Provide the (x, y) coordinate of the cell's center where the given text is located.  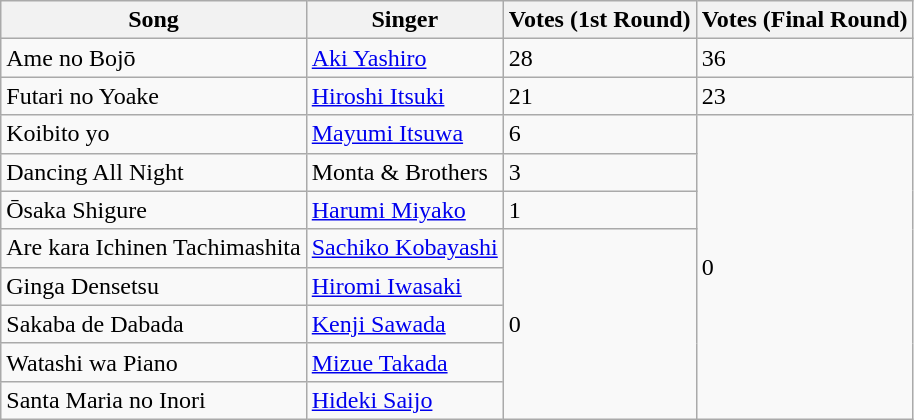
Mizue Takada (404, 362)
Santa Maria no Inori (154, 400)
Hideki Saijo (404, 400)
Votes (1st Round) (600, 20)
Kenji Sawada (404, 324)
1 (600, 210)
Hiroshi Itsuki (404, 96)
Sachiko Kobayashi (404, 248)
36 (804, 58)
6 (600, 134)
Futari no Yoake (154, 96)
Harumi Miyako (404, 210)
Watashi wa Piano (154, 362)
Hiromi Iwasaki (404, 286)
Dancing All Night (154, 172)
3 (600, 172)
21 (600, 96)
Ōsaka Shigure (154, 210)
Aki Yashiro (404, 58)
Koibito yo (154, 134)
Are kara Ichinen Tachimashita (154, 248)
Mayumi Itsuwa (404, 134)
Ame no Bojō (154, 58)
Votes (Final Round) (804, 20)
Singer (404, 20)
Ginga Densetsu (154, 286)
Song (154, 20)
23 (804, 96)
Sakaba de Dabada (154, 324)
Monta & Brothers (404, 172)
28 (600, 58)
